Locate the cell with the specified text and output its (X, Y) center coordinate. 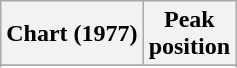
Peakposition (189, 34)
Chart (1977) (72, 34)
